Find where the given text appears and provide that cell's center as [X, Y] coordinate. 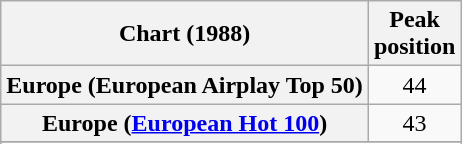
Chart (1988) [185, 34]
Peakposition [414, 34]
44 [414, 85]
Europe (European Airplay Top 50) [185, 85]
43 [414, 123]
Europe (European Hot 100) [185, 123]
